Locate the cell with the specified text and output its (x, y) center coordinate. 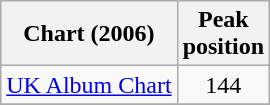
UK Album Chart (89, 85)
Peakposition (223, 34)
Chart (2006) (89, 34)
144 (223, 85)
